From the cell containing the given text, extract its center point as (X, Y) coordinate. 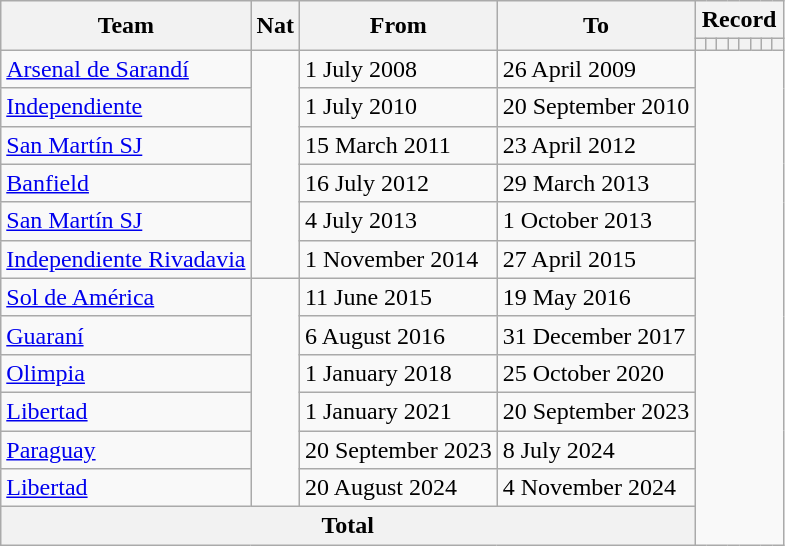
To (596, 26)
11 June 2015 (398, 297)
8 July 2024 (596, 449)
31 December 2017 (596, 335)
16 July 2012 (398, 183)
29 March 2013 (596, 183)
25 October 2020 (596, 373)
1 July 2010 (398, 107)
Total (348, 526)
Banfield (126, 183)
Team (126, 26)
26 April 2009 (596, 69)
1 November 2014 (398, 259)
4 November 2024 (596, 488)
19 May 2016 (596, 297)
1 January 2021 (398, 411)
1 October 2013 (596, 221)
Sol de América (126, 297)
15 March 2011 (398, 145)
4 July 2013 (398, 221)
23 April 2012 (596, 145)
20 September 2010 (596, 107)
Olimpia (126, 373)
Record (739, 20)
Independiente Rivadavia (126, 259)
20 August 2024 (398, 488)
6 August 2016 (398, 335)
1 July 2008 (398, 69)
27 April 2015 (596, 259)
1 January 2018 (398, 373)
Paraguay (126, 449)
Independiente (126, 107)
Guaraní (126, 335)
From (398, 26)
Nat (275, 26)
Arsenal de Sarandí (126, 69)
